Determine the (x, y) coordinate at the center of the cell enclosing the given text.  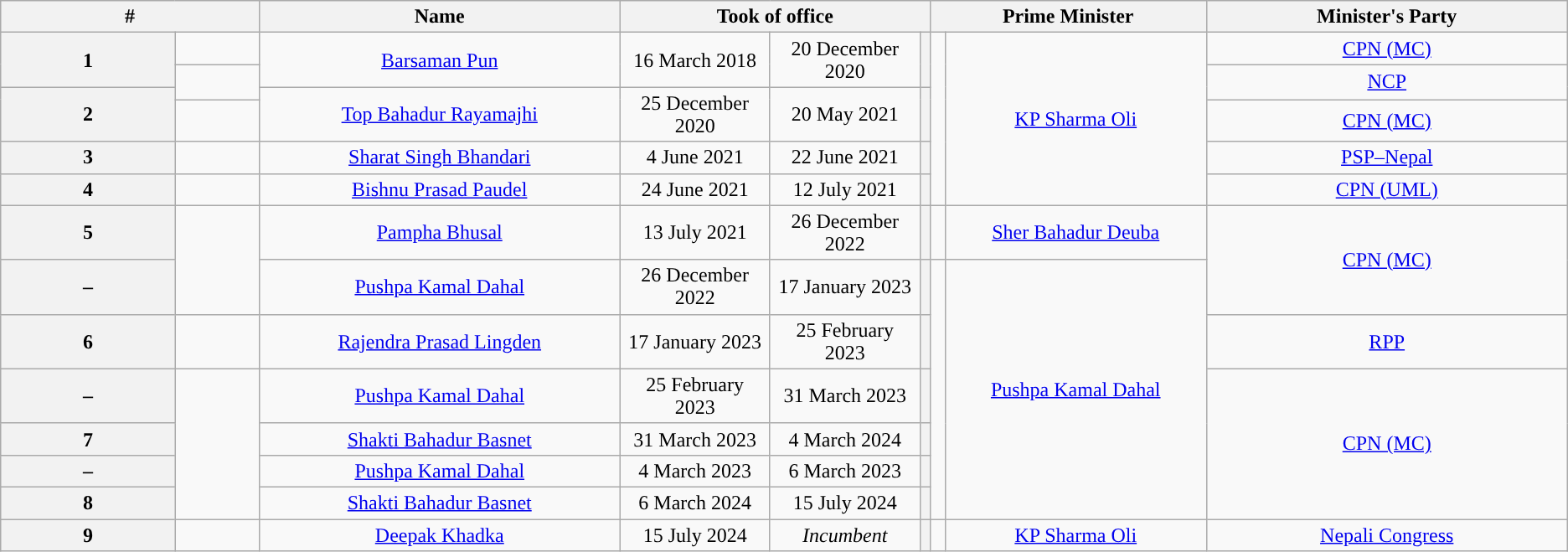
Sharat Singh Bhandari (439, 157)
6 (88, 342)
Deepak Khadka (439, 535)
4 March 2024 (845, 439)
Barsaman Pun (439, 60)
Incumbent (845, 535)
Bishnu Prasad Paudel (439, 189)
PSP–Nepal (1387, 157)
Prime Minister (1068, 17)
22 June 2021 (845, 157)
Top Bahadur Rayamajhi (439, 114)
7 (88, 439)
4 (88, 189)
4 March 2023 (695, 471)
6 March 2024 (695, 503)
20 May 2021 (845, 114)
3 (88, 157)
16 March 2018 (695, 60)
RPP (1387, 342)
# (130, 17)
CPN (UML) (1387, 189)
2 (88, 114)
Took of office (775, 17)
12 July 2021 (845, 189)
24 June 2021 (695, 189)
6 March 2023 (845, 471)
20 December 2020 (845, 60)
1 (88, 60)
13 July 2021 (695, 233)
Pampha Bhusal (439, 233)
Sher Bahadur Deuba (1075, 233)
Rajendra Prasad Lingden (439, 342)
9 (88, 535)
Nepali Congress (1387, 535)
Minister's Party (1387, 17)
Name (439, 17)
8 (88, 503)
NCP (1387, 82)
5 (88, 233)
4 June 2021 (695, 157)
25 December 2020 (695, 114)
